Pinpoint the cell where the given text exists, returning its (X, Y) midpoint coordinate. 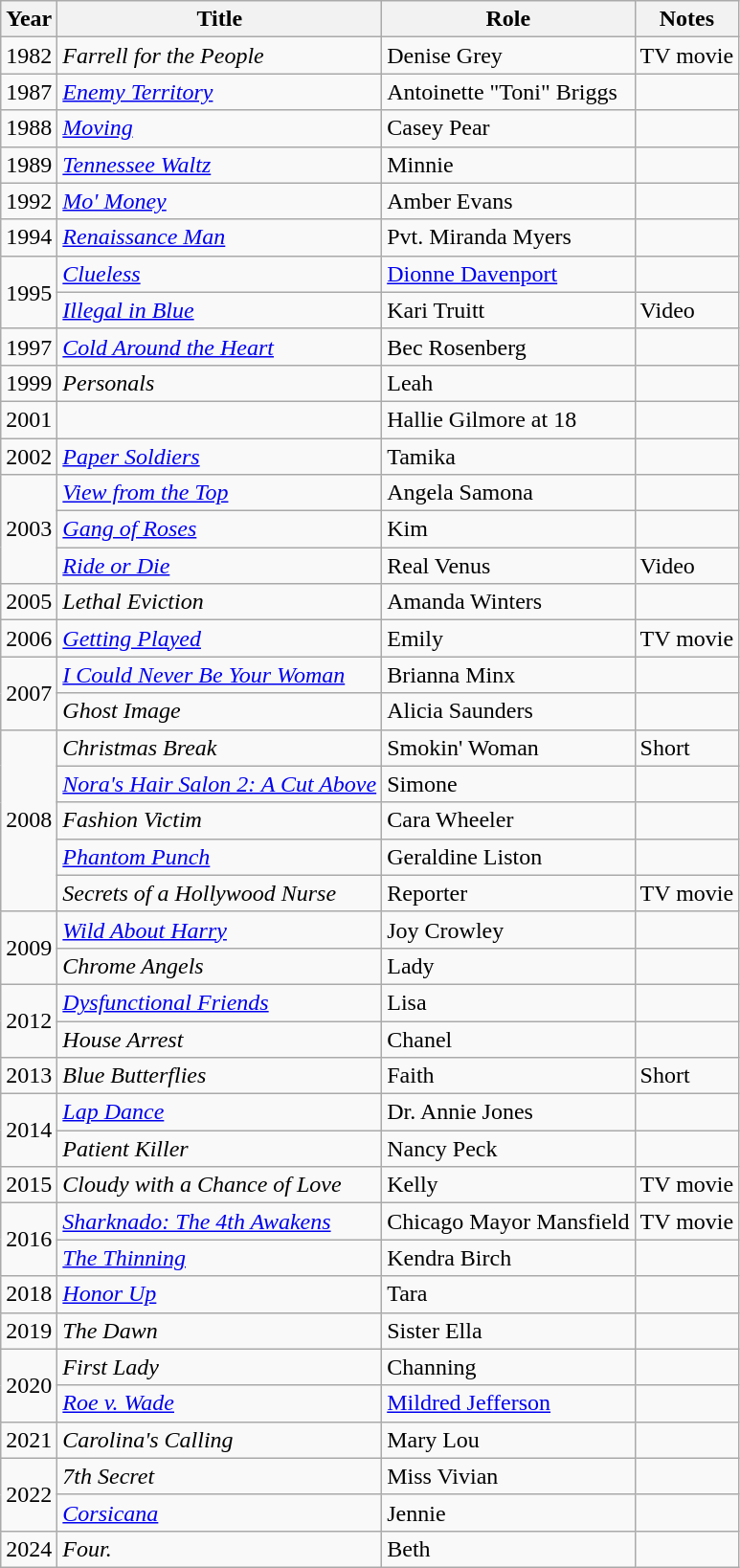
Gang of Roses (220, 529)
Joy Crowley (508, 930)
Personals (220, 383)
Smokin' Woman (508, 748)
Tennessee Waltz (220, 165)
Illegal in Blue (220, 310)
Alicia Saunders (508, 711)
1982 (29, 56)
Kim (508, 529)
2012 (29, 1020)
Hallie Gilmore at 18 (508, 419)
Getting Played (220, 638)
Tamika (508, 457)
Leah (508, 383)
Chicago Mayor Mansfield (508, 1221)
Four. (220, 1549)
Miss Vivian (508, 1476)
Dionne Davenport (508, 274)
Kelly (508, 1185)
Kari Truitt (508, 310)
Cloudy with a Chance of Love (220, 1185)
Notes (687, 19)
Real Venus (508, 566)
Dysfunctional Friends (220, 1002)
Simone (508, 784)
I Could Never Be Your Woman (220, 675)
1989 (29, 165)
Christmas Break (220, 748)
2021 (29, 1440)
2003 (29, 529)
2020 (29, 1385)
1994 (29, 237)
Mo' Money (220, 201)
Renaissance Man (220, 237)
View from the Top (220, 493)
Reporter (508, 893)
Lisa (508, 1002)
2001 (29, 419)
Ghost Image (220, 711)
Phantom Punch (220, 857)
1999 (29, 383)
Nora's Hair Salon 2: A Cut Above (220, 784)
2009 (29, 948)
Patient Killer (220, 1149)
1997 (29, 347)
Bec Rosenberg (508, 347)
2015 (29, 1185)
2014 (29, 1131)
Casey Pear (508, 128)
Faith (508, 1076)
Mildred Jefferson (508, 1403)
Moving (220, 128)
Emily (508, 638)
Chrome Angels (220, 966)
Enemy Territory (220, 92)
Farrell for the People (220, 56)
Honor Up (220, 1294)
2005 (29, 602)
Jennie (508, 1512)
Sharknado: The 4th Awakens (220, 1221)
Lethal Eviction (220, 602)
1988 (29, 128)
Roe v. Wade (220, 1403)
First Lady (220, 1367)
Nancy Peck (508, 1149)
2002 (29, 457)
Angela Samona (508, 493)
Lady (508, 966)
1987 (29, 92)
House Arrest (220, 1039)
The Dawn (220, 1331)
Fashion Victim (220, 820)
2024 (29, 1549)
Paper Soldiers (220, 457)
Geraldine Liston (508, 857)
1995 (29, 292)
Corsicana (220, 1512)
Clueless (220, 274)
Minnie (508, 165)
2022 (29, 1494)
2013 (29, 1076)
Denise Grey (508, 56)
Amanda Winters (508, 602)
Antoinette "Toni" Briggs (508, 92)
Year (29, 19)
2006 (29, 638)
2007 (29, 693)
Pvt. Miranda Myers (508, 237)
Title (220, 19)
Dr. Annie Jones (508, 1112)
2008 (29, 820)
The Thinning (220, 1258)
Cold Around the Heart (220, 347)
2016 (29, 1240)
Carolina's Calling (220, 1440)
2019 (29, 1331)
Amber Evans (508, 201)
Channing (508, 1367)
Blue Butterflies (220, 1076)
Mary Lou (508, 1440)
Secrets of a Hollywood Nurse (220, 893)
Kendra Birch (508, 1258)
2018 (29, 1294)
1992 (29, 201)
Brianna Minx (508, 675)
Lap Dance (220, 1112)
Sister Ella (508, 1331)
Ride or Die (220, 566)
Role (508, 19)
7th Secret (220, 1476)
Tara (508, 1294)
Beth (508, 1549)
Chanel (508, 1039)
Wild About Harry (220, 930)
Cara Wheeler (508, 820)
